Locate the cell with the specified text and output its (x, y) center coordinate. 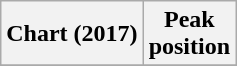
Chart (2017) (72, 34)
Peakposition (189, 34)
